Scan for the cell matching the given text and deliver its (X, Y) coordinate at center. 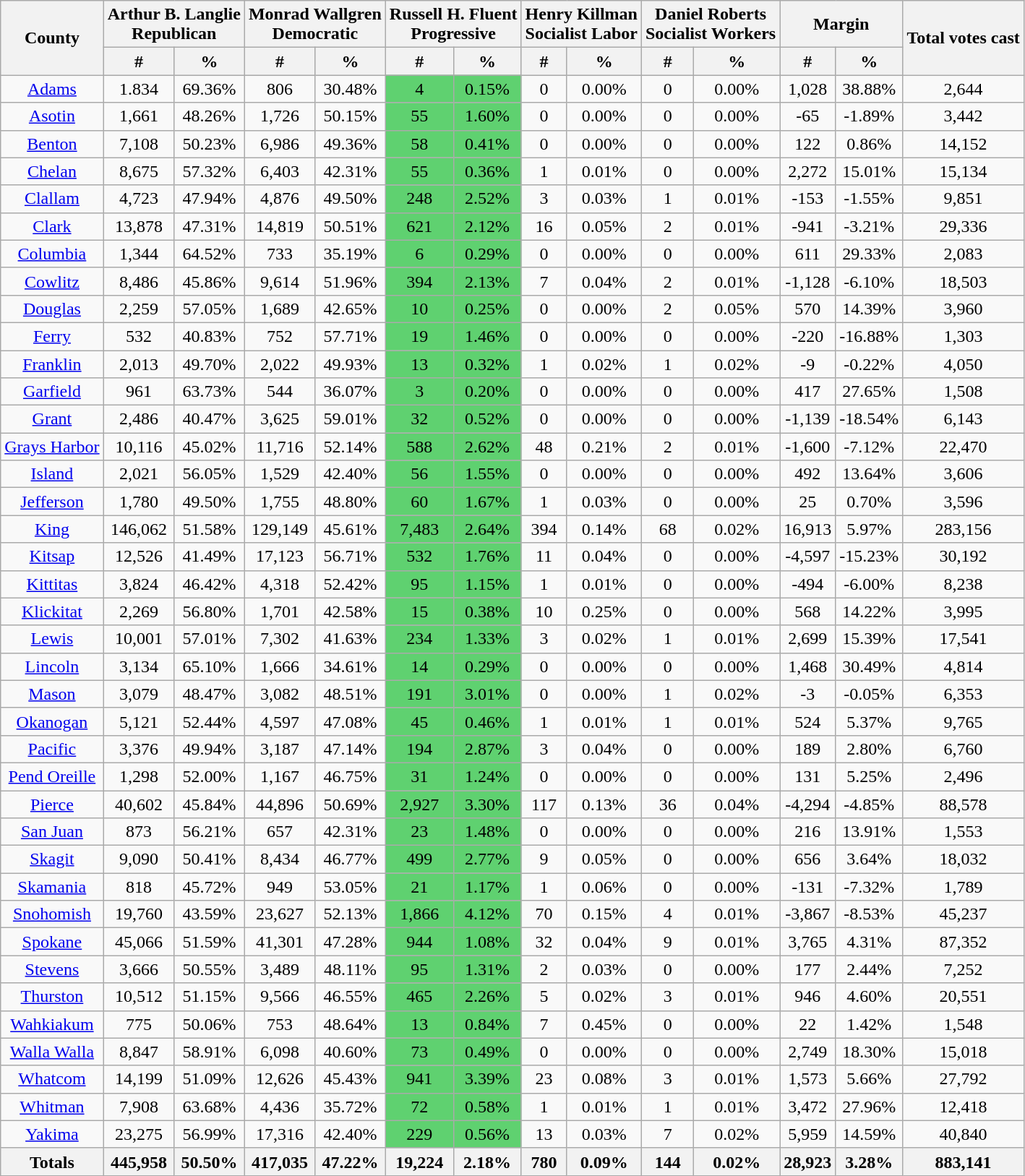
3,625 (279, 419)
14.39% (869, 309)
45.72% (210, 887)
45,066 (139, 942)
Grays Harbor (52, 447)
2.52% (487, 199)
129,149 (279, 529)
48.11% (350, 969)
3.28% (869, 1162)
Wahkiakum (52, 1024)
8,486 (139, 281)
177 (808, 969)
2.77% (487, 859)
69.36% (210, 89)
15.39% (869, 639)
1,701 (279, 611)
48.47% (210, 694)
-9 (808, 364)
-131 (808, 887)
0.08% (604, 1079)
27,792 (964, 1079)
8,238 (964, 584)
3,765 (808, 942)
1.08% (487, 942)
283,156 (964, 529)
3,472 (808, 1107)
50.23% (210, 144)
-3,867 (808, 914)
194 (419, 749)
Jefferson (52, 502)
-153 (808, 199)
7,252 (964, 969)
144 (668, 1162)
961 (139, 392)
50.41% (210, 859)
Chelan (52, 171)
Snohomish (52, 914)
-6.10% (869, 281)
544 (279, 392)
20,551 (964, 997)
16,913 (808, 529)
8,847 (139, 1052)
2,022 (279, 364)
117 (544, 804)
47.31% (210, 226)
0.41% (487, 144)
1.67% (487, 502)
733 (279, 254)
7,483 (419, 529)
-7.12% (869, 447)
56.05% (210, 474)
28,923 (808, 1162)
17,541 (964, 639)
2.87% (487, 749)
47.22% (350, 1162)
12,418 (964, 1107)
31 (419, 776)
-7.32% (869, 887)
9,765 (964, 721)
13.91% (869, 832)
2,269 (139, 611)
417,035 (279, 1162)
-4.85% (869, 804)
51.59% (210, 942)
1.31% (487, 969)
58 (419, 144)
1,726 (279, 116)
0.52% (487, 419)
818 (139, 887)
57.32% (210, 171)
15,018 (964, 1052)
Klickitat (52, 611)
611 (808, 254)
40,602 (139, 804)
53.05% (350, 887)
417 (808, 392)
27.96% (869, 1107)
14.22% (869, 611)
48.64% (350, 1024)
25 (808, 502)
14 (419, 666)
2,272 (808, 171)
944 (419, 942)
6,353 (964, 694)
2,259 (139, 309)
45.86% (210, 281)
445,958 (139, 1162)
2,927 (419, 804)
2,644 (964, 89)
9,566 (279, 997)
-15.23% (869, 557)
1.15% (487, 584)
2.64% (487, 529)
72 (419, 1107)
1,553 (964, 832)
7,108 (139, 144)
13,878 (139, 226)
30,192 (964, 557)
5,121 (139, 721)
6,986 (279, 144)
42.65% (350, 309)
29,336 (964, 226)
4,436 (279, 1107)
3.30% (487, 804)
1.76% (487, 557)
11,716 (279, 447)
492 (808, 474)
56.99% (210, 1134)
Daniel RobertsSocialist Workers (710, 25)
0.38% (487, 611)
5.97% (869, 529)
50.06% (210, 1024)
County (52, 38)
5.37% (869, 721)
Kitsap (52, 557)
Yakima (52, 1134)
Skagit (52, 859)
45.43% (350, 1079)
45 (419, 721)
3.01% (487, 694)
1.55% (487, 474)
-1.55% (869, 199)
234 (419, 639)
48.51% (350, 694)
1,689 (279, 309)
Pierce (52, 804)
Island (52, 474)
946 (808, 997)
1,661 (139, 116)
9,851 (964, 199)
Douglas (52, 309)
40.60% (350, 1052)
2,699 (808, 639)
2,749 (808, 1052)
35.72% (350, 1107)
657 (279, 832)
Lewis (52, 639)
30.48% (350, 89)
88,578 (964, 804)
588 (419, 447)
47.14% (350, 749)
40.47% (210, 419)
King (52, 529)
51.15% (210, 997)
0.86% (869, 144)
Adams (52, 89)
64.52% (210, 254)
1.24% (487, 776)
Mason (52, 694)
70 (544, 914)
52.13% (350, 914)
656 (808, 859)
47.08% (350, 721)
1,028 (808, 89)
49.94% (210, 749)
Russell H. FluentProgressive (453, 25)
499 (419, 859)
14,199 (139, 1079)
0.45% (604, 1024)
58.91% (210, 1052)
216 (808, 832)
2.26% (487, 997)
45.84% (210, 804)
63.73% (210, 392)
19 (419, 336)
1.834 (139, 89)
2,496 (964, 776)
3,666 (139, 969)
1,529 (279, 474)
2.44% (869, 969)
2,013 (139, 364)
6,760 (964, 749)
4,723 (139, 199)
941 (419, 1079)
30.49% (869, 666)
1,468 (808, 666)
4.60% (869, 997)
122 (808, 144)
4,876 (279, 199)
1.48% (487, 832)
-65 (808, 116)
21 (419, 887)
1,508 (964, 392)
4.31% (869, 942)
19,224 (419, 1162)
0.84% (487, 1024)
6 (419, 254)
3.39% (487, 1079)
1,666 (279, 666)
10,001 (139, 639)
48.80% (350, 502)
5.66% (869, 1079)
131 (808, 776)
3,995 (964, 611)
775 (139, 1024)
18,032 (964, 859)
10,116 (139, 447)
36 (668, 804)
23,627 (279, 914)
248 (419, 199)
50.69% (350, 804)
3,489 (279, 969)
949 (279, 887)
56 (419, 474)
45.61% (350, 529)
52.42% (350, 584)
146,062 (139, 529)
465 (419, 997)
65.10% (210, 666)
3,082 (279, 694)
-494 (808, 584)
873 (139, 832)
49.93% (350, 364)
16 (544, 226)
5.25% (869, 776)
2,021 (139, 474)
14.59% (869, 1134)
Clallam (52, 199)
Stevens (52, 969)
Benton (52, 144)
189 (808, 749)
23,275 (139, 1134)
2.62% (487, 447)
57.05% (210, 309)
0.58% (487, 1107)
-1.89% (869, 116)
3,960 (964, 309)
42.58% (350, 611)
41.49% (210, 557)
52.00% (210, 776)
18.30% (869, 1052)
5,959 (808, 1134)
1,780 (139, 502)
12,526 (139, 557)
1,344 (139, 254)
3,596 (964, 502)
44,896 (279, 804)
753 (279, 1024)
-220 (808, 336)
45.02% (210, 447)
621 (419, 226)
56.21% (210, 832)
Total votes cast (964, 38)
0.70% (869, 502)
9,090 (139, 859)
Thurston (52, 997)
34.61% (350, 666)
48 (544, 447)
3,079 (139, 694)
0.14% (604, 529)
752 (279, 336)
40,840 (964, 1134)
47.28% (350, 942)
22 (808, 1024)
524 (808, 721)
1,866 (419, 914)
Totals (52, 1162)
2.13% (487, 281)
73 (419, 1052)
1.33% (487, 639)
0.46% (487, 721)
-4,597 (808, 557)
46.77% (350, 859)
Arthur B. LanglieRepublican (173, 25)
191 (419, 694)
17,316 (279, 1134)
17,123 (279, 557)
7,302 (279, 639)
6,403 (279, 171)
-941 (808, 226)
50.55% (210, 969)
1,548 (964, 1024)
1.46% (487, 336)
-6.00% (869, 584)
3,606 (964, 474)
780 (544, 1162)
Monrad WallgrenDemocratic (315, 25)
48.26% (210, 116)
0.49% (487, 1052)
-8.53% (869, 914)
Asotin (52, 116)
8,675 (139, 171)
-0.22% (869, 364)
3,376 (139, 749)
1,167 (279, 776)
46.55% (350, 997)
27.65% (869, 392)
Okanogan (52, 721)
568 (808, 611)
36.07% (350, 392)
68 (668, 529)
49.70% (210, 364)
56.80% (210, 611)
51.96% (350, 281)
8,434 (279, 859)
883,141 (964, 1162)
12,626 (279, 1079)
-1,600 (808, 447)
63.68% (210, 1107)
2.80% (869, 749)
0.20% (487, 392)
1,755 (279, 502)
Garfield (52, 392)
-3.21% (869, 226)
5 (544, 997)
50.15% (350, 116)
45,237 (964, 914)
Kittitas (52, 584)
3,824 (139, 584)
47.94% (210, 199)
1.42% (869, 1024)
52.14% (350, 447)
9,614 (279, 281)
3,134 (139, 666)
Skamania (52, 887)
Lincoln (52, 666)
Henry KillmanSocialist Labor (581, 25)
35.19% (350, 254)
Grant (52, 419)
56.71% (350, 557)
19,760 (139, 914)
57.01% (210, 639)
0.21% (604, 447)
Franklin (52, 364)
50.50% (210, 1162)
Whitman (52, 1107)
Clark (52, 226)
51.09% (210, 1079)
13.64% (869, 474)
0.36% (487, 171)
0.06% (604, 887)
-16.88% (869, 336)
50.51% (350, 226)
15.01% (869, 171)
0.32% (487, 364)
Ferry (52, 336)
San Juan (52, 832)
0.56% (487, 1134)
4,814 (964, 666)
-18.54% (869, 419)
0.13% (604, 804)
4.12% (487, 914)
Cowlitz (52, 281)
14,819 (279, 226)
4,318 (279, 584)
59.01% (350, 419)
1,789 (964, 887)
41.63% (350, 639)
1,298 (139, 776)
-3 (808, 694)
3,442 (964, 116)
7,908 (139, 1107)
43.59% (210, 914)
46.42% (210, 584)
1,303 (964, 336)
Margin (841, 25)
14,152 (964, 144)
49.36% (350, 144)
2,083 (964, 254)
1,573 (808, 1079)
1.17% (487, 887)
60 (419, 502)
-1,128 (808, 281)
52.44% (210, 721)
229 (419, 1134)
Pacific (52, 749)
-4,294 (808, 804)
18,503 (964, 281)
2,486 (139, 419)
Walla Walla (52, 1052)
41,301 (279, 942)
-1,139 (808, 419)
10,512 (139, 997)
4,050 (964, 364)
57.71% (350, 336)
-0.05% (869, 694)
46.75% (350, 776)
22,470 (964, 447)
Whatcom (52, 1079)
4,597 (279, 721)
15 (419, 611)
570 (808, 309)
1.60% (487, 116)
6,143 (964, 419)
2.18% (487, 1162)
Pend Oreille (52, 776)
806 (279, 89)
2.12% (487, 226)
38.88% (869, 89)
Spokane (52, 942)
11 (544, 557)
29.33% (869, 254)
Columbia (52, 254)
15,134 (964, 171)
40.83% (210, 336)
51.58% (210, 529)
87,352 (964, 942)
0.09% (604, 1162)
6,098 (279, 1052)
3,187 (279, 749)
3.64% (869, 859)
